Return the (x, y) coordinate for the center point of the cell that contains the specified text.  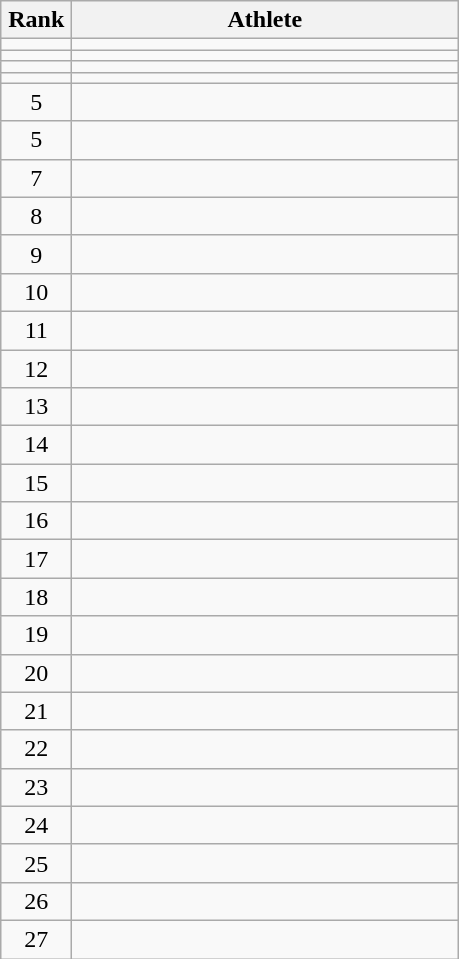
15 (36, 483)
13 (36, 407)
27 (36, 939)
20 (36, 673)
22 (36, 749)
14 (36, 445)
11 (36, 330)
19 (36, 635)
9 (36, 254)
17 (36, 559)
16 (36, 521)
24 (36, 825)
Rank (36, 20)
25 (36, 863)
12 (36, 369)
21 (36, 711)
Athlete (265, 20)
7 (36, 178)
23 (36, 787)
10 (36, 292)
26 (36, 901)
8 (36, 216)
18 (36, 597)
